Pinpoint the cell where the given text exists, returning its (X, Y) midpoint coordinate. 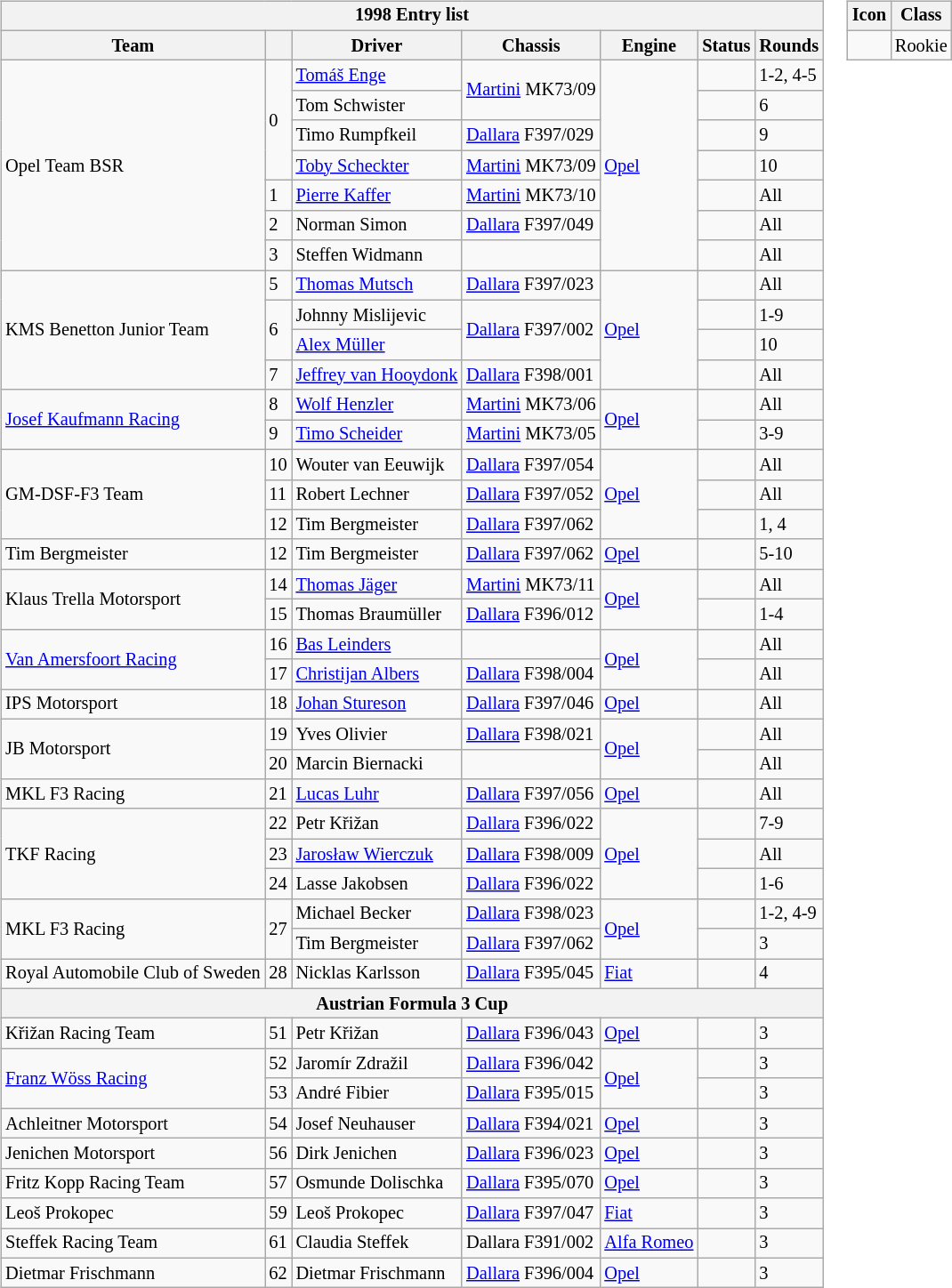
Marcin Biernacki (377, 764)
17 (278, 674)
Pierre Kaffer (377, 196)
16 (278, 644)
Engine (649, 45)
Wouter van Eeuwijk (377, 464)
11 (278, 495)
Dallara F397/049 (530, 225)
Dallara F396/043 (530, 1034)
Dallara F397/047 (530, 1213)
Martini MK73/11 (530, 584)
Royal Automobile Club of Sweden (133, 974)
Dallara F396/012 (530, 615)
Bas Leinders (377, 644)
Lucas Luhr (377, 794)
Jarosław Wierczuk (377, 854)
Josef Kaufmann Racing (133, 420)
7-9 (788, 824)
8 (278, 405)
Jenichen Motorsport (133, 1154)
1, 4 (788, 525)
KMS Benetton Junior Team (133, 331)
Johnny Mislijevic (377, 315)
59 (278, 1213)
1-2, 4-9 (788, 914)
5-10 (788, 554)
51 (278, 1034)
20 (278, 764)
Rookie (922, 45)
1 (278, 196)
TKF Racing (133, 854)
Dallara F397/052 (530, 495)
1-9 (788, 315)
Lasse Jakobsen (377, 884)
1998 Entry list (412, 16)
Martini MK73/06 (530, 405)
Michael Becker (377, 914)
Christijan Albers (377, 674)
Martini MK73/10 (530, 196)
Alfa Romeo (649, 1244)
2 (278, 225)
Dallara F397/029 (530, 135)
Opel Team BSR (133, 165)
Norman Simon (377, 225)
1-4 (788, 615)
Tom Schwister (377, 106)
Dallara F397/002 (530, 329)
1-6 (788, 884)
62 (278, 1273)
28 (278, 974)
Dallara F398/023 (530, 914)
Dallara F398/021 (530, 734)
Steffen Widmann (377, 255)
Dallara F395/045 (530, 974)
JB Motorsport (133, 749)
Dallara F398/009 (530, 854)
Austrian Formula 3 Cup (412, 1003)
22 (278, 824)
53 (278, 1093)
Timo Rumpfkeil (377, 135)
4 (788, 974)
21 (278, 794)
Křižan Racing Team (133, 1034)
Dallara F396/004 (530, 1273)
Claudia Steffek (377, 1244)
3-9 (788, 435)
23 (278, 854)
Yves Olivier (377, 734)
27 (278, 929)
Toby Scheckter (377, 165)
14 (278, 584)
Dallara F396/042 (530, 1064)
Icon (869, 16)
54 (278, 1123)
Thomas Jäger (377, 584)
57 (278, 1183)
Dallara F394/021 (530, 1123)
Status (726, 45)
Dallara F391/002 (530, 1244)
Steffek Racing Team (133, 1244)
Johan Stureson (377, 704)
Dallara F397/056 (530, 794)
Fritz Kopp Racing Team (133, 1183)
Driver (377, 45)
GM-DSF-F3 Team (133, 495)
Chassis (530, 45)
Class (922, 16)
André Fibier (377, 1093)
Josef Neuhauser (377, 1123)
52 (278, 1064)
Dallara F397/046 (530, 704)
Team (133, 45)
Jeffrey van Hooydonk (377, 375)
Dallara F395/070 (530, 1183)
5 (278, 286)
Robert Lechner (377, 495)
15 (278, 615)
Alex Müller (377, 345)
Dallara F398/004 (530, 674)
Thomas Mutsch (377, 286)
Timo Scheider (377, 435)
Dallara F395/015 (530, 1093)
Rounds (788, 45)
Osmunde Dolischka (377, 1183)
Achleitner Motorsport (133, 1123)
Klaus Trella Motorsport (133, 600)
7 (278, 375)
Dallara F397/023 (530, 286)
IPS Motorsport (133, 704)
Jaromír Zdražil (377, 1064)
18 (278, 704)
Franz Wöss Racing (133, 1078)
Thomas Braumüller (377, 615)
Dirk Jenichen (377, 1154)
56 (278, 1154)
Martini MK73/05 (530, 435)
Nicklas Karlsson (377, 974)
61 (278, 1244)
Wolf Henzler (377, 405)
24 (278, 884)
Dallara F397/054 (530, 464)
Dallara F398/001 (530, 375)
19 (278, 734)
Van Amersfoort Racing (133, 658)
Dallara F396/023 (530, 1154)
1-2, 4-5 (788, 76)
0 (278, 121)
Tomáš Enge (377, 76)
